Extract the (x, y) coordinate from the center of the cell holding the provided text.  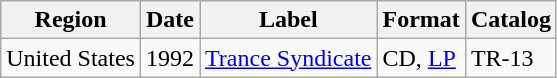
TR-13 (510, 58)
Trance Syndicate (288, 58)
Label (288, 20)
Catalog (510, 20)
1992 (170, 58)
United States (71, 58)
Format (421, 20)
Region (71, 20)
CD, LP (421, 58)
Date (170, 20)
